Return [x, y] of the center of cell containing provided text 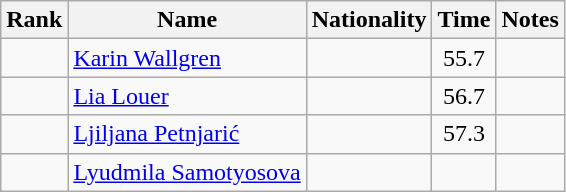
56.7 [464, 96]
Rank [34, 20]
Notes [530, 20]
Karin Wallgren [187, 58]
57.3 [464, 134]
Lyudmila Samotyosova [187, 172]
Nationality [369, 20]
Name [187, 20]
Lia Louer [187, 96]
Ljiljana Petnjarić [187, 134]
55.7 [464, 58]
Time [464, 20]
